Output the [X, Y] coordinate of the center of the cell containing the given text.  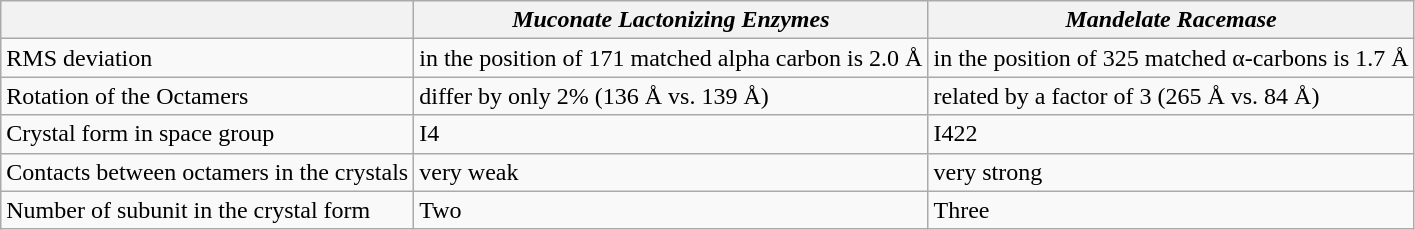
Contacts between octamers in the crystals [208, 172]
very strong [1171, 172]
Number of subunit in the crystal form [208, 210]
I422 [1171, 134]
I4 [671, 134]
Rotation of the Octamers [208, 96]
Mandelate Racemase [1171, 20]
related by a factor of 3 (265 Å vs. 84 Å) [1171, 96]
very weak [671, 172]
Two [671, 210]
differ by only 2% (136 Å vs. 139 Å) [671, 96]
Muconate Lactonizing Enzymes [671, 20]
Crystal form in space group [208, 134]
RMS deviation [208, 58]
in the position of 325 matched α-carbons is 1.7 Å [1171, 58]
in the position of 171 matched alpha carbon is 2.0 Å [671, 58]
Three [1171, 210]
